Return (X, Y) of the center of cell containing provided text 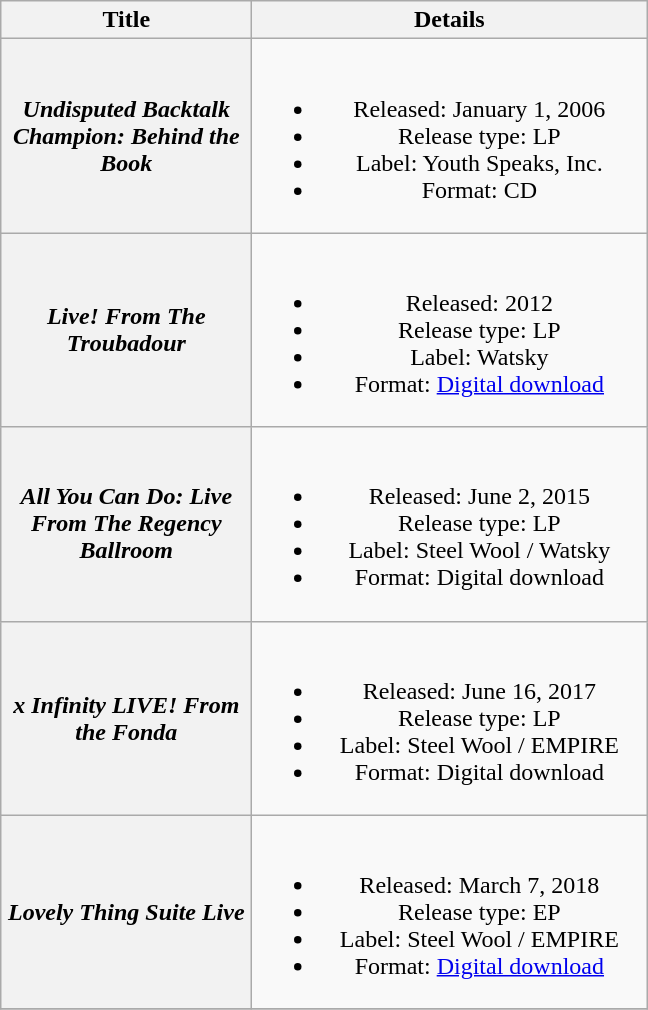
All You Can Do: Live From The Regency Ballroom (126, 524)
Title (126, 20)
Live! From The Troubadour (126, 330)
Released: June 2, 2015Release type: LPLabel: Steel Wool / WatskyFormat: Digital download (450, 524)
x Infinity LIVE! From the Fonda (126, 718)
Undisputed Backtalk Champion: Behind the Book (126, 136)
Released: January 1, 2006Release type: LPLabel: Youth Speaks, Inc.Format: CD (450, 136)
Details (450, 20)
Released: March 7, 2018Release type: EPLabel: Steel Wool / EMPIREFormat: Digital download (450, 912)
Released: 2012Release type: LPLabel: WatskyFormat: Digital download (450, 330)
Lovely Thing Suite Live (126, 912)
Released: June 16, 2017Release type: LPLabel: Steel Wool / EMPIREFormat: Digital download (450, 718)
